Detect which cell encompasses the target text, then output its [x, y] center coordinate. 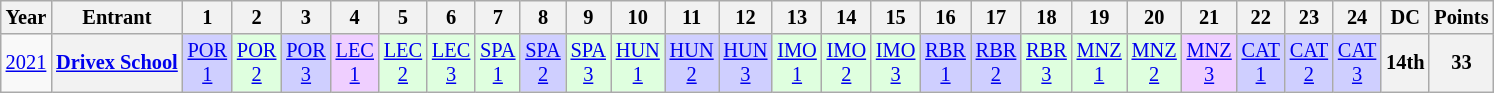
POR2 [256, 63]
POR1 [208, 63]
8 [542, 17]
IMO2 [846, 63]
6 [451, 17]
LEC1 [355, 63]
18 [1046, 17]
SPA3 [588, 63]
HUN3 [745, 63]
24 [1357, 17]
7 [498, 17]
11 [692, 17]
12 [745, 17]
19 [1100, 17]
CAT2 [1309, 63]
RBR1 [945, 63]
1 [208, 17]
10 [638, 17]
CAT1 [1261, 63]
LEC3 [451, 63]
22 [1261, 17]
POR3 [306, 63]
21 [1210, 17]
Entrant [116, 17]
RBR3 [1046, 63]
Year [26, 17]
33 [1461, 63]
HUN1 [638, 63]
IMO1 [796, 63]
14th [1405, 63]
MNZ3 [1210, 63]
14 [846, 17]
Points [1461, 17]
LEC2 [403, 63]
17 [996, 17]
16 [945, 17]
SPA1 [498, 63]
20 [1154, 17]
3 [306, 17]
MNZ2 [1154, 63]
2 [256, 17]
15 [896, 17]
5 [403, 17]
MNZ1 [1100, 63]
13 [796, 17]
4 [355, 17]
2021 [26, 63]
CAT3 [1357, 63]
HUN2 [692, 63]
IMO3 [896, 63]
9 [588, 17]
SPA2 [542, 63]
DC [1405, 17]
RBR2 [996, 63]
23 [1309, 17]
Drivex School [116, 63]
